Pinpoint the cell where the given text exists, returning its (X, Y) midpoint coordinate. 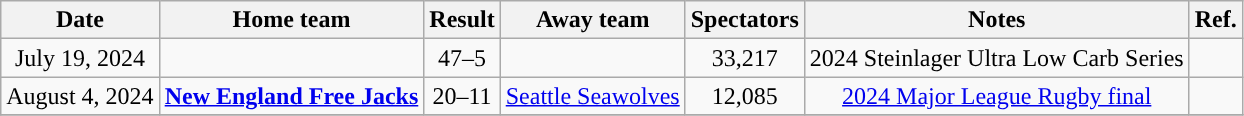
July 19, 2024 (80, 58)
47–5 (462, 58)
New England Free Jacks (292, 96)
August 4, 2024 (80, 96)
Seattle Seawolves (592, 96)
Notes (996, 20)
2024 Major League Rugby final (996, 96)
33,217 (744, 58)
Ref. (1216, 20)
12,085 (744, 96)
Home team (292, 20)
Away team (592, 20)
Spectators (744, 20)
2024 Steinlager Ultra Low Carb Series (996, 58)
Result (462, 20)
Date (80, 20)
20–11 (462, 96)
